Return (x, y) of the center of cell containing provided text 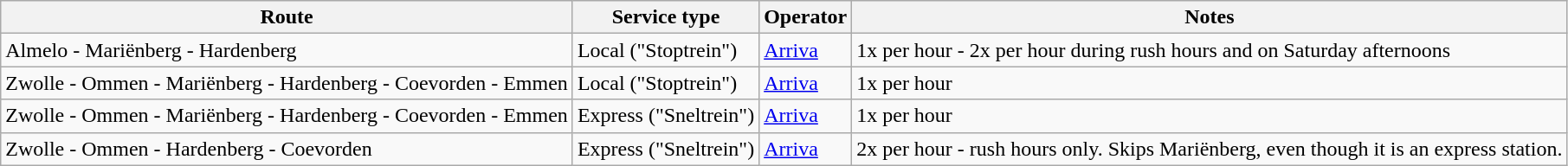
Notes (1210, 17)
Operator (805, 17)
Service type (665, 17)
Route (287, 17)
2x per hour - rush hours only. Skips Mariënberg, even though it is an express station. (1210, 149)
Zwolle - Ommen - Hardenberg - Coevorden (287, 149)
Almelo - Mariënberg - Hardenberg (287, 50)
1x per hour - 2x per hour during rush hours and on Saturday afternoons (1210, 50)
